Locate the cell with the specified text and output its [X, Y] center coordinate. 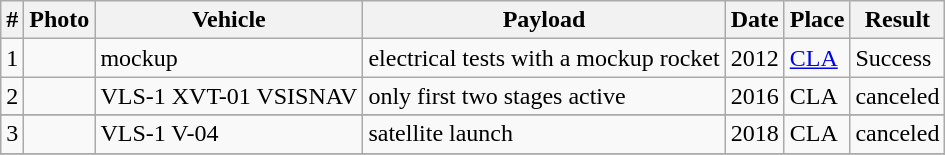
2 [12, 96]
mockup [229, 58]
2016 [754, 96]
only first two stages active [544, 96]
Result [898, 20]
2018 [754, 134]
VLS-1 XVT-01 VSISNAV [229, 96]
Photo [60, 20]
Payload [544, 20]
VLS-1 V-04 [229, 134]
2012 [754, 58]
3 [12, 134]
satellite launch [544, 134]
Date [754, 20]
# [12, 20]
Success [898, 58]
1 [12, 58]
Place [817, 20]
electrical tests with a mockup rocket [544, 58]
Vehicle [229, 20]
